For the text-containing cell, return its midpoint in [X, Y] coordinate format. 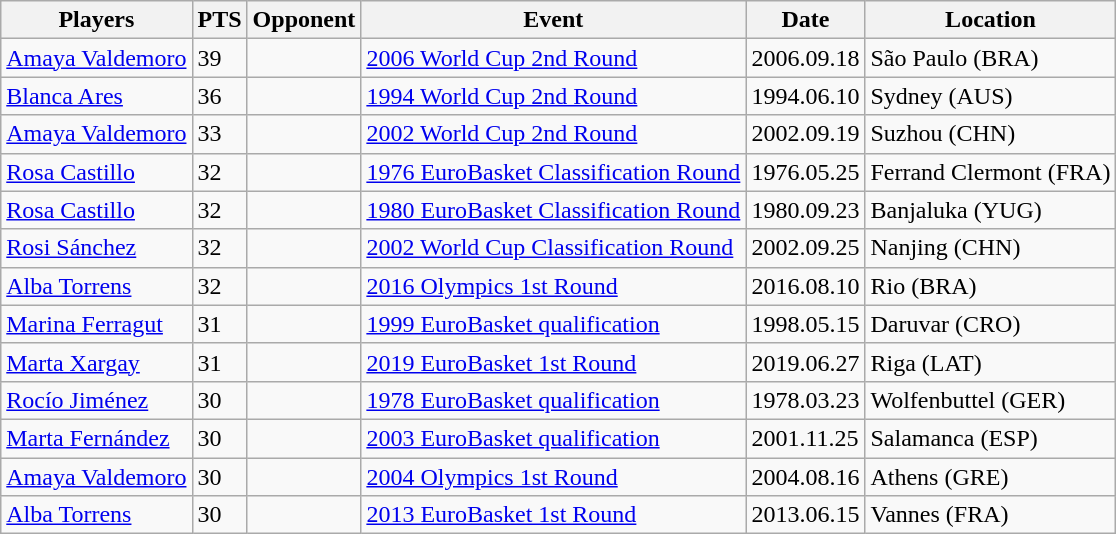
36 [220, 96]
Marina Ferragut [96, 324]
Players [96, 20]
Rosi Sánchez [96, 248]
Banjaluka (YUG) [990, 210]
PTS [220, 20]
2006.09.18 [806, 58]
2016.08.10 [806, 286]
39 [220, 58]
2003 EuroBasket qualification [554, 438]
Nanjing (CHN) [990, 248]
Event [554, 20]
2002.09.19 [806, 134]
Sydney (AUS) [990, 96]
1999 EuroBasket qualification [554, 324]
Vannes (FRA) [990, 515]
1978.03.23 [806, 400]
2002 World Cup 2nd Round [554, 134]
2004.08.16 [806, 477]
São Paulo (BRA) [990, 58]
Wolfenbuttel (GER) [990, 400]
Marta Fernández [96, 438]
2013.06.15 [806, 515]
2002.09.25 [806, 248]
Date [806, 20]
33 [220, 134]
Suzhou (CHN) [990, 134]
Ferrand Clermont (FRA) [990, 172]
Daruvar (CRO) [990, 324]
1998.05.15 [806, 324]
1976.05.25 [806, 172]
1980.09.23 [806, 210]
2019 EuroBasket 1st Round [554, 362]
2002 World Cup Classification Round [554, 248]
Riga (LAT) [990, 362]
1980 EuroBasket Classification Round [554, 210]
2019.06.27 [806, 362]
Rio (BRA) [990, 286]
Salamanca (ESP) [990, 438]
1994.06.10 [806, 96]
Athens (GRE) [990, 477]
2006 World Cup 2nd Round [554, 58]
2001.11.25 [806, 438]
2013 EuroBasket 1st Round [554, 515]
Location [990, 20]
2016 Olympics 1st Round [554, 286]
1978 EuroBasket qualification [554, 400]
Blanca Ares [96, 96]
Opponent [304, 20]
Rocío Jiménez [96, 400]
1976 EuroBasket Classification Round [554, 172]
2004 Olympics 1st Round [554, 477]
1994 World Cup 2nd Round [554, 96]
Marta Xargay [96, 362]
